From the cell containing the given text, extract its center point as [x, y] coordinate. 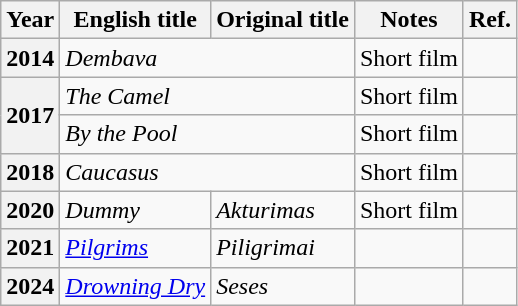
Notes [408, 20]
The Camel [208, 96]
Piligrimai [283, 248]
2014 [30, 58]
2018 [30, 172]
2017 [30, 115]
English title [136, 20]
Seses [283, 286]
Year [30, 20]
Dummy [136, 210]
2020 [30, 210]
Pilgrims [136, 248]
Akturimas [283, 210]
Ref. [490, 20]
Original title [283, 20]
2021 [30, 248]
Dembava [208, 58]
2024 [30, 286]
By the Pool [208, 134]
Drowning Dry [136, 286]
Caucasus [208, 172]
